From the cell containing the given text, extract its center point as (x, y) coordinate. 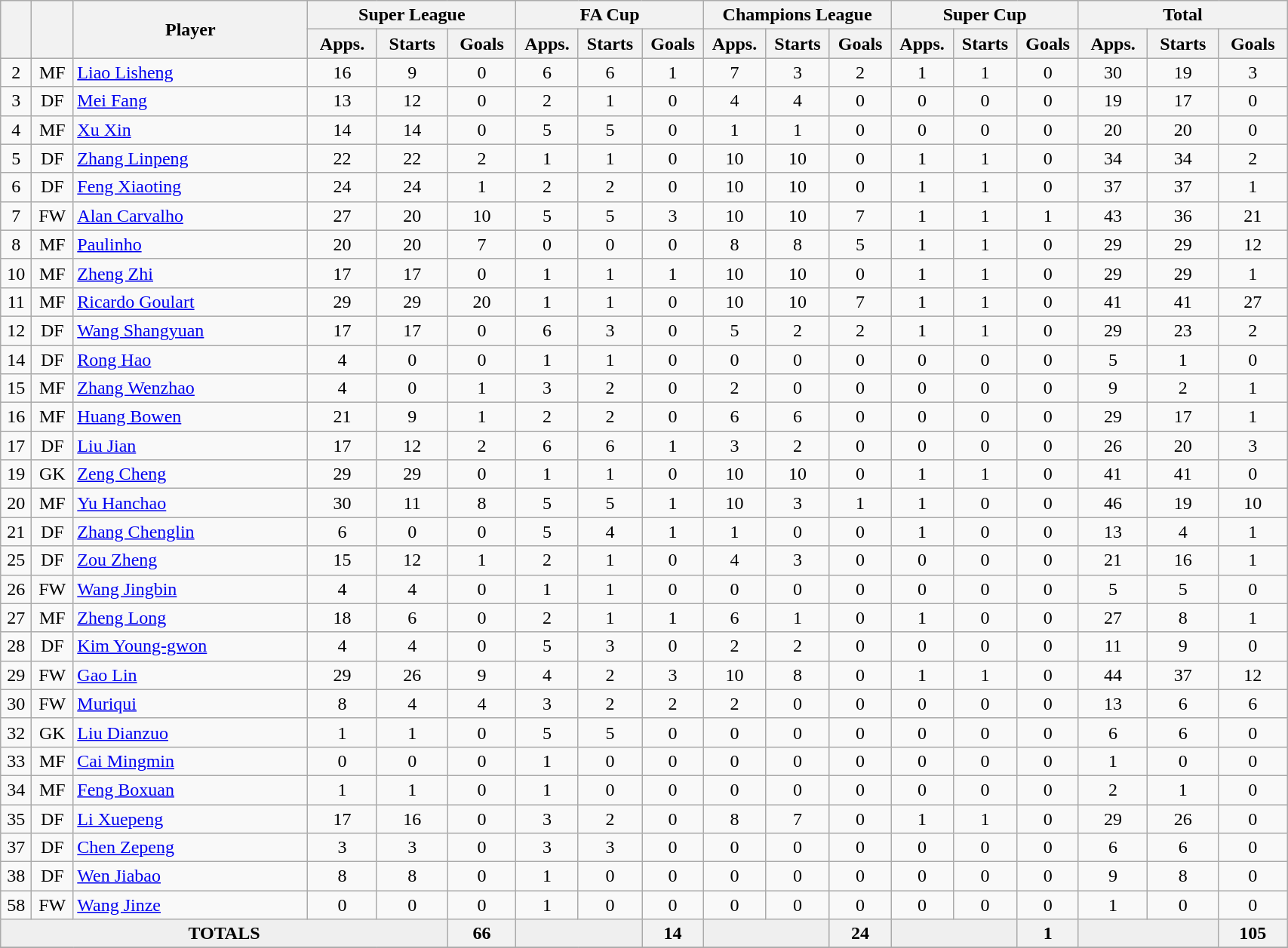
Feng Boxuan (190, 790)
Liu Jian (190, 446)
Wang Jingbin (190, 589)
Zou Zheng (190, 560)
Player (190, 29)
32 (17, 732)
35 (17, 818)
Kim Young-gwon (190, 646)
33 (17, 761)
Zeng Cheng (190, 474)
23 (1183, 330)
FA Cup (610, 15)
28 (17, 646)
Total (1182, 15)
Muriqui (190, 704)
Champions League (797, 15)
Li Xuepeng (190, 818)
36 (1183, 216)
105 (1253, 934)
Wen Jiabao (190, 876)
Zhang Linpeng (190, 158)
Huang Bowen (190, 417)
Ricardo Goulart (190, 302)
43 (1112, 216)
Zhang Chenglin (190, 532)
Zhang Wenzhao (190, 388)
Wang Jinze (190, 905)
Gao Lin (190, 675)
44 (1112, 675)
Super Cup (985, 15)
Super League (412, 15)
38 (17, 876)
58 (17, 905)
TOTALS (224, 934)
Xu Xin (190, 130)
Paulinho (190, 244)
46 (1112, 503)
Wang Shangyuan (190, 330)
Feng Xiaoting (190, 187)
Rong Hao (190, 360)
Zheng Long (190, 618)
Chen Zepeng (190, 848)
Zheng Zhi (190, 273)
Mei Fang (190, 101)
25 (17, 560)
66 (481, 934)
Cai Mingmin (190, 761)
18 (343, 618)
Liao Lisheng (190, 72)
Alan Carvalho (190, 216)
Yu Hanchao (190, 503)
Liu Dianzuo (190, 732)
